Return [x, y] of the center of cell containing provided text 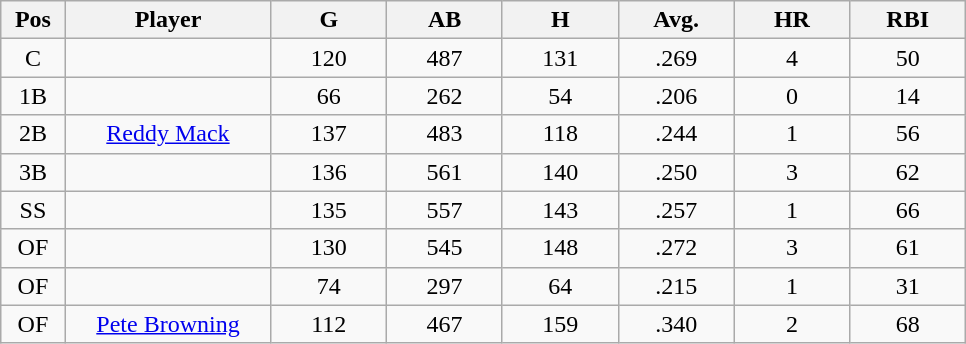
G [329, 20]
74 [329, 286]
0 [792, 96]
.215 [676, 286]
14 [908, 96]
112 [329, 324]
120 [329, 58]
159 [560, 324]
SS [33, 210]
.269 [676, 58]
64 [560, 286]
2B [33, 134]
262 [445, 96]
143 [560, 210]
H [560, 20]
467 [445, 324]
.272 [676, 248]
62 [908, 172]
483 [445, 134]
50 [908, 58]
1B [33, 96]
.206 [676, 96]
131 [560, 58]
Avg. [676, 20]
148 [560, 248]
RBI [908, 20]
Pete Browning [168, 324]
.244 [676, 134]
68 [908, 324]
135 [329, 210]
561 [445, 172]
4 [792, 58]
545 [445, 248]
557 [445, 210]
Reddy Mack [168, 134]
3B [33, 172]
56 [908, 134]
2 [792, 324]
Player [168, 20]
31 [908, 286]
140 [560, 172]
54 [560, 96]
HR [792, 20]
118 [560, 134]
61 [908, 248]
.257 [676, 210]
130 [329, 248]
Pos [33, 20]
136 [329, 172]
487 [445, 58]
.340 [676, 324]
297 [445, 286]
137 [329, 134]
C [33, 58]
AB [445, 20]
.250 [676, 172]
